Capture the cell that displays the provided text and extract its [X, Y] central coordinate. 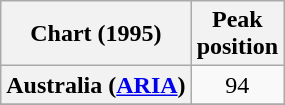
94 [237, 85]
Peakposition [237, 34]
Australia (ARIA) [96, 85]
Chart (1995) [96, 34]
